Provide the [x, y] coordinate of the cell's center where the given text is located.  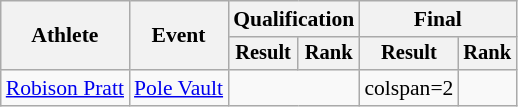
Final [438, 19]
Robison Pratt [65, 88]
Event [178, 36]
colspan=2 [408, 88]
Pole Vault [178, 88]
Athlete [65, 36]
Qualification [294, 19]
